Identify which cell holds the provided text, then report its [X, Y] central coordinate. 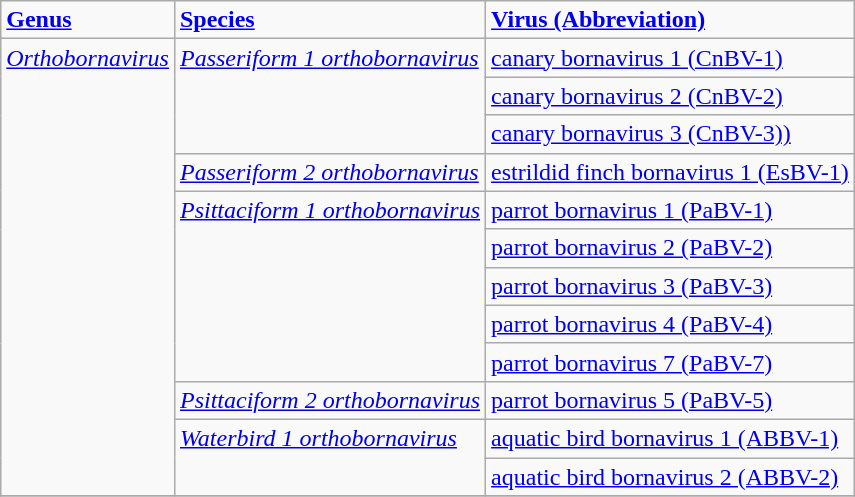
Psittaciform 1 orthobornavirus [330, 286]
estrildid finch bornavirus 1 (EsBV-1) [670, 172]
parrot bornavirus 3 (PaBV-3) [670, 286]
parrot bornavirus 2 (PaBV-2) [670, 248]
Waterbird 1 orthobornavirus [330, 457]
Species [330, 20]
Passeriform 2 orthobornavirus [330, 172]
parrot bornavirus 4 (PaBV-4) [670, 324]
Orthobornavirus [88, 268]
Passeriform 1 orthobornavirus [330, 96]
parrot bornavirus 5 (PaBV-5) [670, 400]
parrot bornavirus 1 (PaBV-1) [670, 210]
aquatic bird bornavirus 2 (ABBV-2) [670, 477]
Psittaciform 2 orthobornavirus [330, 400]
Virus (Abbreviation) [670, 20]
parrot bornavirus 7 (PaBV-7) [670, 362]
canary bornavirus 1 (CnBV-1) [670, 58]
Genus [88, 20]
canary bornavirus 2 (CnBV-2) [670, 96]
aquatic bird bornavirus 1 (ABBV-1) [670, 438]
canary bornavirus 3 (CnBV-3)) [670, 134]
